From the cell containing the given text, extract its center point as (x, y) coordinate. 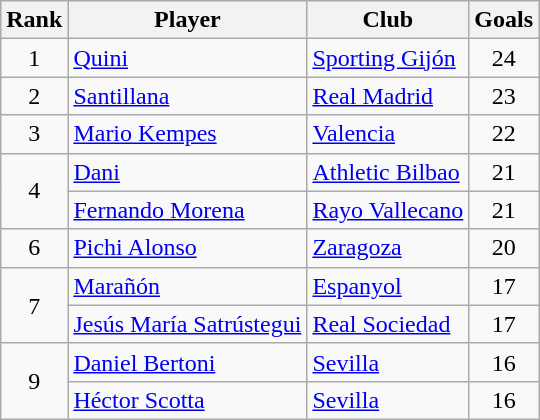
Valencia (388, 134)
Héctor Scotta (188, 400)
7 (34, 305)
Sporting Gijón (388, 58)
Athletic Bilbao (388, 172)
Fernando Morena (188, 210)
Rank (34, 20)
9 (34, 381)
Zaragoza (388, 248)
Espanyol (388, 286)
22 (504, 134)
3 (34, 134)
2 (34, 96)
1 (34, 58)
6 (34, 248)
Marañón (188, 286)
4 (34, 191)
Quini (188, 58)
Real Sociedad (388, 324)
Pichi Alonso (188, 248)
Real Madrid (388, 96)
Mario Kempes (188, 134)
Club (388, 20)
Jesús María Satrústegui (188, 324)
Goals (504, 20)
20 (504, 248)
Daniel Bertoni (188, 362)
Dani (188, 172)
Rayo Vallecano (388, 210)
24 (504, 58)
Player (188, 20)
Santillana (188, 96)
23 (504, 96)
